Extract the [x, y] coordinate from the center of the cell holding the provided text.  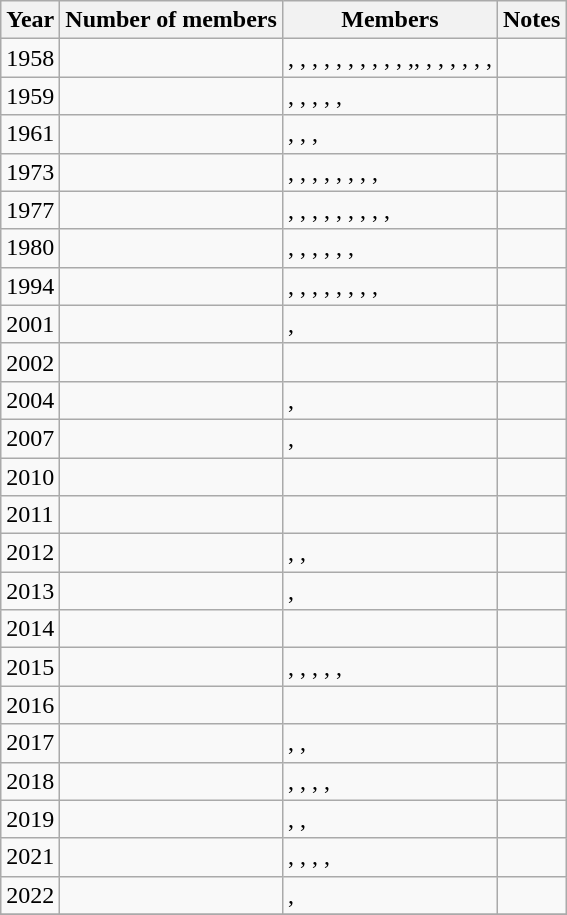
2010 [30, 477]
, , , , , , , , , , ,, , , , , , , [390, 58]
2001 [30, 324]
2015 [30, 667]
2018 [30, 781]
2004 [30, 400]
2007 [30, 438]
1980 [30, 248]
2021 [30, 857]
1958 [30, 58]
, , , , , , , , , [390, 210]
2016 [30, 705]
2002 [30, 362]
2022 [30, 895]
Notes [531, 20]
Number of members [172, 20]
2017 [30, 743]
2012 [30, 553]
1977 [30, 210]
1961 [30, 134]
2019 [30, 819]
2014 [30, 629]
2011 [30, 515]
1959 [30, 96]
2013 [30, 591]
Members [390, 20]
Year [30, 20]
, , , , , , [390, 248]
, , , [390, 134]
1973 [30, 172]
1994 [30, 286]
